Determine the (x, y) coordinate at the center of the cell enclosing the given text.  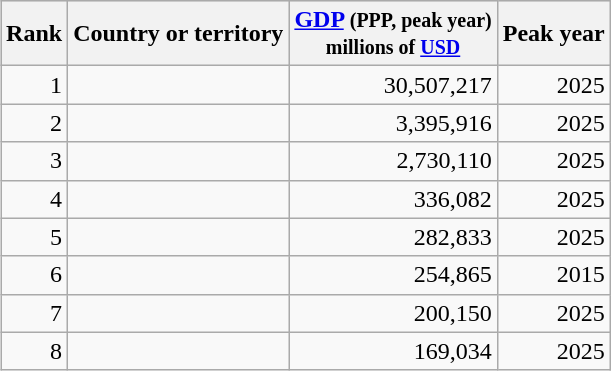
2 (34, 123)
169,034 (393, 351)
30,507,217 (393, 85)
2,730,110 (393, 161)
3,395,916 (393, 123)
5 (34, 237)
282,833 (393, 237)
336,082 (393, 199)
4 (34, 199)
1 (34, 85)
2015 (554, 275)
Peak year (554, 34)
7 (34, 313)
Rank (34, 34)
GDP (PPP, peak year)millions of USD (393, 34)
3 (34, 161)
200,150 (393, 313)
8 (34, 351)
Country or territory (178, 34)
254,865 (393, 275)
6 (34, 275)
